From the cell containing the given text, extract its center point as [x, y] coordinate. 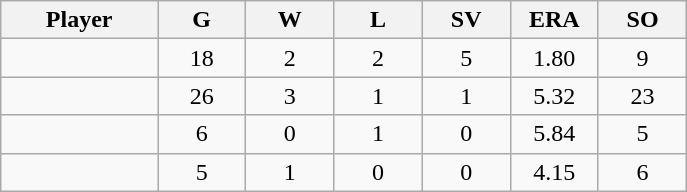
SV [466, 20]
4.15 [554, 172]
5.32 [554, 96]
3 [290, 96]
G [202, 20]
L [378, 20]
18 [202, 58]
W [290, 20]
23 [642, 96]
26 [202, 96]
ERA [554, 20]
5.84 [554, 134]
Player [80, 20]
9 [642, 58]
1.80 [554, 58]
SO [642, 20]
